Pinpoint the cell where the given text exists, returning its [x, y] midpoint coordinate. 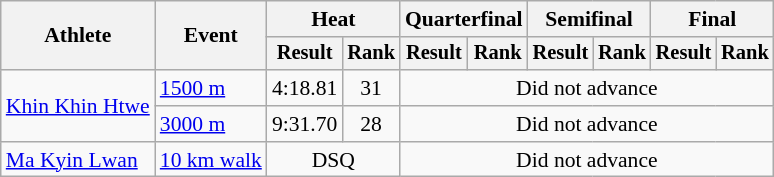
Quarterfinal [464, 19]
31 [371, 88]
3000 m [211, 124]
Heat [334, 19]
Final [712, 19]
9:31.70 [304, 124]
1500 m [211, 88]
Event [211, 36]
4:18.81 [304, 88]
Semifinal [590, 19]
28 [371, 124]
Khin Khin Htwe [78, 106]
Athlete [78, 36]
